Output the (X, Y) coordinate of the center of the cell containing the given text.  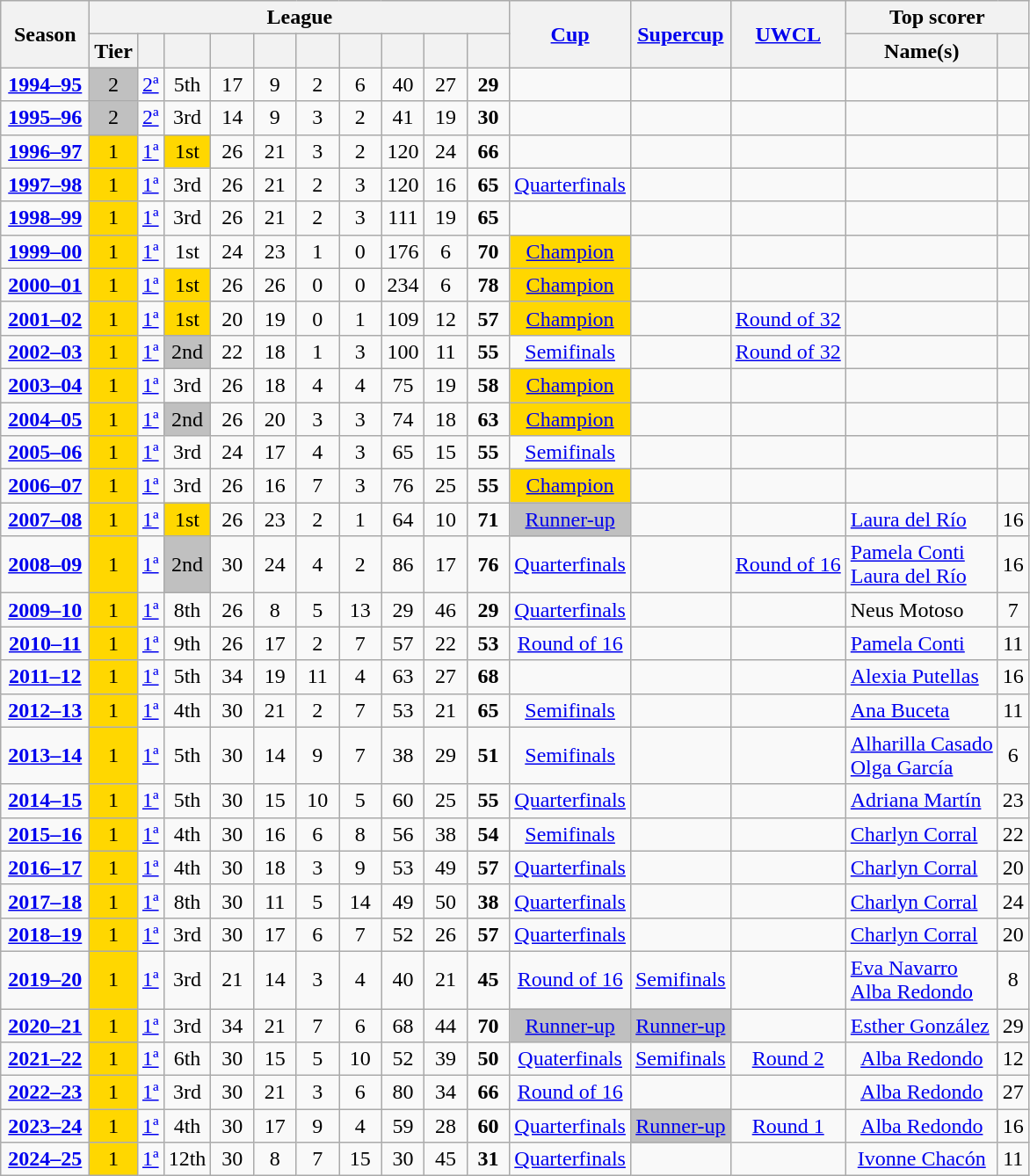
59 (403, 1126)
2011–12 (46, 677)
2005–06 (46, 453)
Tier (114, 51)
2013–14 (46, 756)
28 (446, 1126)
2006–07 (46, 486)
1999–00 (46, 251)
71 (489, 519)
12th (187, 1159)
2010–11 (46, 643)
2000–01 (46, 285)
Round 1 (787, 1126)
2015–16 (46, 834)
2002–03 (46, 352)
6th (187, 1059)
Supercup (680, 34)
46 (446, 610)
31 (489, 1159)
UWCL (787, 34)
2018–19 (46, 934)
176 (403, 251)
Neus Motoso (921, 610)
58 (489, 385)
2020–21 (46, 1026)
74 (403, 419)
Adriana Martín (921, 801)
Ana Buceta (921, 710)
78 (489, 285)
2003–04 (46, 385)
Eva Navarro Alba Redondo (921, 979)
2022–23 (46, 1093)
75 (403, 385)
2007–08 (46, 519)
2014–15 (46, 801)
39 (446, 1059)
234 (403, 285)
Alharilla Casado Olga García (921, 756)
1998–99 (46, 218)
2024–25 (46, 1159)
56 (403, 834)
44 (446, 1026)
Alexia Putellas (921, 677)
Esther González (921, 1026)
80 (403, 1093)
41 (403, 118)
9th (187, 643)
2016–17 (46, 867)
86 (403, 564)
2021–22 (46, 1059)
2008–09 (46, 564)
100 (403, 352)
54 (489, 834)
Pamela Conti (921, 643)
2001–02 (46, 318)
64 (403, 519)
Quaterfinals (570, 1059)
2004–05 (46, 419)
2017–18 (46, 901)
2012–13 (46, 710)
111 (403, 218)
2023–24 (46, 1126)
Season (46, 34)
League (300, 18)
Pamela Conti Laura del Río (921, 564)
2009–10 (46, 610)
Round 2 (787, 1059)
Ivonne Chacón (921, 1159)
Cup (570, 34)
Laura del Río (921, 519)
1994–95 (46, 84)
Name(s) (921, 51)
2019–20 (46, 979)
1996–97 (46, 151)
109 (403, 318)
1995–96 (46, 118)
1997–98 (46, 185)
Top scorer (937, 18)
51 (489, 756)
13 (360, 610)
